Output the [x, y] coordinate of the center of the cell containing the given text.  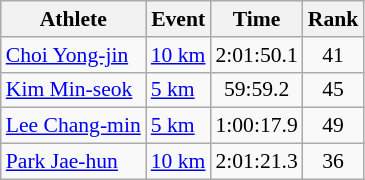
36 [334, 162]
Choi Yong-jin [74, 55]
Rank [334, 19]
2:01:50.1 [256, 55]
Lee Chang-min [74, 126]
49 [334, 126]
45 [334, 90]
Time [256, 19]
Park Jae-hun [74, 162]
2:01:21.3 [256, 162]
Event [178, 19]
41 [334, 55]
59:59.2 [256, 90]
1:00:17.9 [256, 126]
Kim Min-seok [74, 90]
Athlete [74, 19]
